Search for the cell housing the specified text and yield its [x, y] center coordinate. 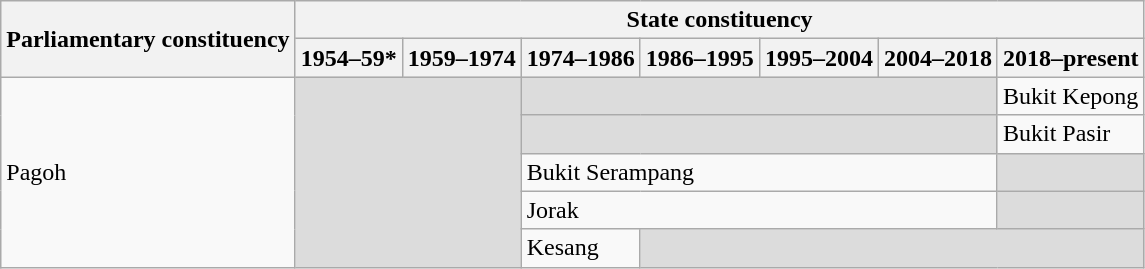
Bukit Serampang [759, 172]
1974–1986 [580, 58]
2018–present [1070, 58]
1959–1974 [462, 58]
State constituency [720, 20]
1986–1995 [700, 58]
Kesang [580, 248]
Bukit Kepong [1070, 96]
2004–2018 [938, 58]
Jorak [759, 210]
Parliamentary constituency [148, 39]
Pagoh [148, 172]
Bukit Pasir [1070, 134]
1954–59* [348, 58]
1995–2004 [818, 58]
